Extract the (x, y) coordinate from the center of the cell holding the provided text.  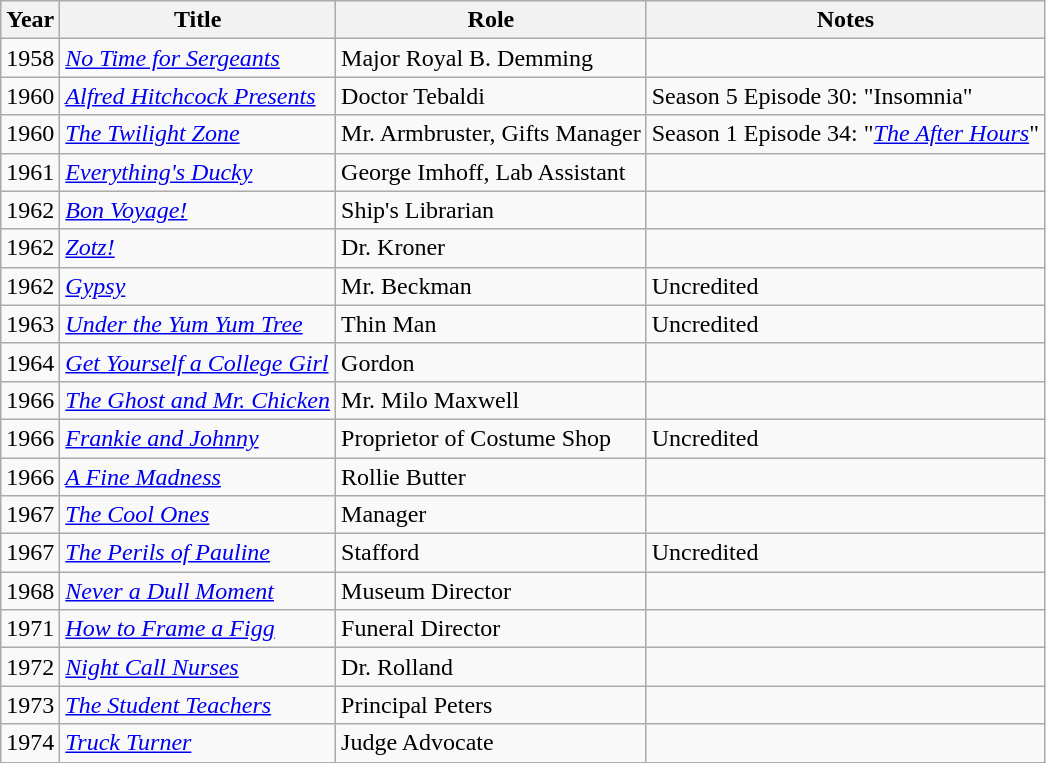
Season 5 Episode 30: "Insomnia" (845, 96)
Thin Man (492, 324)
Zotz! (198, 248)
1961 (30, 172)
Rollie Butter (492, 477)
Title (198, 20)
1963 (30, 324)
Dr. Rolland (492, 667)
Everything's Ducky (198, 172)
Mr. Beckman (492, 286)
The Perils of Pauline (198, 553)
1974 (30, 743)
George Imhoff, Lab Assistant (492, 172)
The Ghost and Mr. Chicken (198, 400)
Ship's Librarian (492, 210)
The Twilight Zone (198, 134)
Night Call Nurses (198, 667)
How to Frame a Figg (198, 629)
Manager (492, 515)
Mr. Milo Maxwell (492, 400)
Gordon (492, 362)
Season 1 Episode 34: "The After Hours" (845, 134)
No Time for Sergeants (198, 58)
The Cool Ones (198, 515)
Gypsy (198, 286)
A Fine Madness (198, 477)
Notes (845, 20)
Alfred Hitchcock Presents (198, 96)
Year (30, 20)
1968 (30, 591)
1972 (30, 667)
Mr. Armbruster, Gifts Manager (492, 134)
Dr. Kroner (492, 248)
Truck Turner (198, 743)
Never a Dull Moment (198, 591)
1964 (30, 362)
Judge Advocate (492, 743)
Funeral Director (492, 629)
The Student Teachers (198, 705)
Frankie and Johnny (198, 438)
Museum Director (492, 591)
Under the Yum Yum Tree (198, 324)
Proprietor of Costume Shop (492, 438)
1971 (30, 629)
1973 (30, 705)
Get Yourself a College Girl (198, 362)
Major Royal B. Demming (492, 58)
Role (492, 20)
Principal Peters (492, 705)
1958 (30, 58)
Bon Voyage! (198, 210)
Stafford (492, 553)
Doctor Tebaldi (492, 96)
